Scan for the cell matching the given text and deliver its (x, y) coordinate at center. 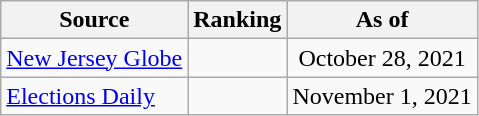
New Jersey Globe (94, 58)
Source (94, 20)
October 28, 2021 (382, 58)
Elections Daily (94, 96)
Ranking (238, 20)
November 1, 2021 (382, 96)
As of (382, 20)
